Search for the cell housing the specified text and yield its [X, Y] center coordinate. 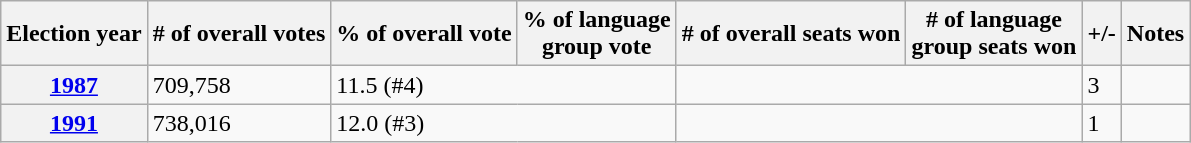
Election year [74, 34]
1987 [74, 85]
+/- [1102, 34]
1 [1102, 123]
709,758 [239, 85]
738,016 [239, 123]
12.0 (#3) [504, 123]
% of overall vote [424, 34]
Notes [1155, 34]
1991 [74, 123]
3 [1102, 85]
# of overall seats won [791, 34]
11.5 (#4) [504, 85]
# of overall votes [239, 34]
# of languagegroup seats won [994, 34]
% of languagegroup vote [596, 34]
